Determine the [X, Y] coordinate at the center of the cell enclosing the given text.  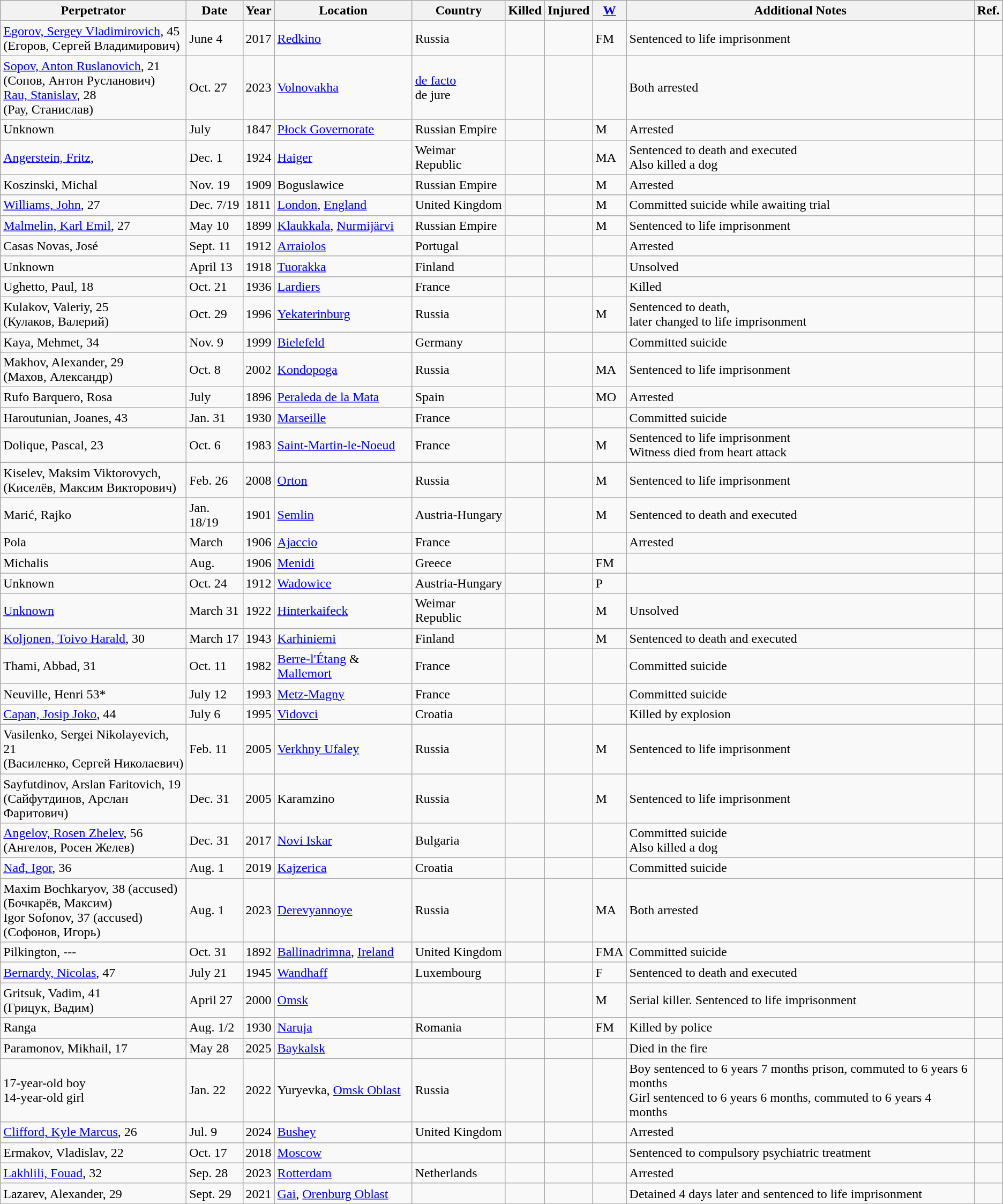
Neuville, Henri 53* [93, 694]
Klaukkala, Nurmijärvi [343, 225]
Sentenced to death and executedAlso killed a dog [800, 157]
Feb. 26 [214, 480]
Luxembourg [459, 973]
Oct. 6 [214, 446]
1847 [258, 130]
Oct. 21 [214, 287]
Netherlands [459, 1173]
Gai, Orenburg Oblast [343, 1193]
2022 [258, 1090]
1943 [258, 638]
Thami, Abbad, 31 [93, 666]
Aug. 1/2 [214, 1028]
Spain [459, 397]
Serial killer. Sentenced to life imprisonment [800, 1000]
Paramonov, Mikhail, 17 [93, 1048]
Haiger [343, 157]
Ranga [93, 1028]
Nov. 9 [214, 342]
1999 [258, 342]
Location [343, 11]
1924 [258, 157]
Nađ, Igor, 36 [93, 868]
1892 [258, 952]
Died in the fire [800, 1048]
March [214, 543]
March 17 [214, 638]
Kiselev, Maksim Viktorovych, (Киселёв, Максим Викторович) [93, 480]
Jan. 31 [214, 418]
Dec. 7/19 [214, 205]
Yekaterinburg [343, 314]
Volnovakha [343, 88]
Detained 4 days later and sentenced to life imprisonment [800, 1193]
Derevyannoye [343, 910]
Capan, Josip Joko, 44 [93, 714]
Kajzerica [343, 868]
1901 [258, 515]
Jan. 18/19 [214, 515]
Greece [459, 563]
June 4 [214, 39]
Feb. 11 [214, 749]
Jul. 9 [214, 1132]
Perpetrator [93, 11]
2008 [258, 480]
Sep. 28 [214, 1173]
1982 [258, 666]
de facto de jure [459, 88]
Peraleda de la Mata [343, 397]
P [610, 583]
Sentenced to death,later changed to life imprisonment [800, 314]
Ajaccio [343, 543]
Haroutunian, Joanes, 43 [93, 418]
Menidi [343, 563]
1936 [258, 287]
Sept. 11 [214, 246]
Germany [459, 342]
Casas Novas, José [93, 246]
17-year-old boy14-year-old girl [93, 1090]
2018 [258, 1153]
Ermakov, Vladislav, 22 [93, 1153]
Metz-Magny [343, 694]
July 12 [214, 694]
Michalis [93, 563]
1996 [258, 314]
Karamzino [343, 798]
1811 [258, 205]
Sopov, Anton Ruslanovich, 21(Сопов, Антон Русланович)Rau, Stanislav, 28(Рау, Станислав) [93, 88]
Redkino [343, 39]
Naruja [343, 1028]
Yuryevka, Omsk Oblast [343, 1090]
Orton [343, 480]
Oct. 31 [214, 952]
Karhiniemi [343, 638]
Dec. 1 [214, 157]
Oct. 29 [214, 314]
Marić, Rajko [93, 515]
Oct. 11 [214, 666]
April 27 [214, 1000]
Lakhlili, Fouad, 32 [93, 1173]
Rufo Barquero, Rosa [93, 397]
Romania [459, 1028]
1918 [258, 266]
Wandhaff [343, 973]
Novi Iskar [343, 841]
Killed by police [800, 1028]
Jan. 22 [214, 1090]
Country [459, 11]
1995 [258, 714]
Gritsuk, Vadim, 41 (Грицук, Вадим) [93, 1000]
Nov. 19 [214, 185]
Ref. [988, 11]
Bernardy, Nicolas, 47 [93, 973]
1899 [258, 225]
Semlin [343, 515]
Marseille [343, 418]
Kaya, Mehmet, 34 [93, 342]
Moscow [343, 1153]
Committed suicide while awaiting trial [800, 205]
W [610, 11]
Portugal [459, 246]
2021 [258, 1193]
Pilkington, --- [93, 952]
Tuorakka [343, 266]
2002 [258, 370]
2000 [258, 1000]
1896 [258, 397]
Sept. 29 [214, 1193]
March 31 [214, 611]
May 10 [214, 225]
2024 [258, 1132]
Williams, John, 27 [93, 205]
2025 [258, 1048]
Hinterkaifeck [343, 611]
Sentenced to life imprisonmentWitness died from heart attack [800, 446]
Saint-Martin-le-Noeud [343, 446]
April 13 [214, 266]
Koljonen, Toivo Harald, 30 [93, 638]
1922 [258, 611]
Omsk [343, 1000]
Oct. 27 [214, 88]
Lazarev, Alexander, 29 [93, 1193]
Rotterdam [343, 1173]
Lardiers [343, 287]
Clifford, Kyle Marcus, 26 [93, 1132]
Boy sentenced to 6 years 7 months prison, commuted to 6 years 6 monthsGirl sentenced to 6 years 6 months, commuted to 6 years 4 months [800, 1090]
May 28 [214, 1048]
July 21 [214, 973]
1909 [258, 185]
Injured [569, 11]
Killed by explosion [800, 714]
1983 [258, 446]
1945 [258, 973]
Vidovci [343, 714]
Płock Governorate [343, 130]
Angelov, Rosen Zhelev, 56(Ангелов, Росен Желев) [93, 841]
July 6 [214, 714]
Arraiolos [343, 246]
Bushey [343, 1132]
FMA [610, 952]
Koszinski, Michal [93, 185]
Oct. 17 [214, 1153]
Ughetto, Paul, 18 [93, 287]
Oct. 24 [214, 583]
Oct. 8 [214, 370]
Sentenced to compulsory psychiatric treatment [800, 1153]
Boguslawice [343, 185]
Dolique, Pascal, 23 [93, 446]
Additional Notes [800, 11]
Committed suicideAlso killed a dog [800, 841]
Angerstein, Fritz, [93, 157]
Date [214, 11]
MO [610, 397]
Vasilenko, Sergei Nikolayevich, 21(Василенко, Сергей Николаевич) [93, 749]
Ballinadrimna, Ireland [343, 952]
Year [258, 11]
Sayfutdinov, Arslan Faritovich, 19(Сайфутдинов, Арслан Фаритович) [93, 798]
Verkhny Ufaley [343, 749]
Bielefeld [343, 342]
Bulgaria [459, 841]
Pola [93, 543]
Berre-l'Étang & Mallemort [343, 666]
F [610, 973]
Wadowice [343, 583]
Baykalsk [343, 1048]
Aug. [214, 563]
Egorov, Sergey Vladimirovich, 45(Егоров, Сергей Владимирович) [93, 39]
Makhov, Alexander, 29(Махов, Александр) [93, 370]
Kulakov, Valeriy, 25(Кулаков, Валерий) [93, 314]
Kondopoga [343, 370]
1993 [258, 694]
Maxim Bochkaryov, 38 (accused)(Бочкарёв, Максим)Igor Sofonov, 37 (accused)(Софонов, Игорь) [93, 910]
London, England [343, 205]
2019 [258, 868]
Malmelin, Karl Emil, 27 [93, 225]
